From the cell containing the given text, extract its center point as (X, Y) coordinate. 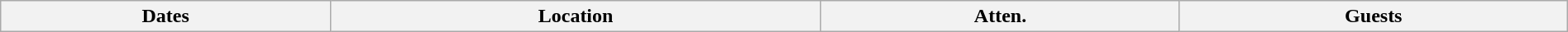
Atten. (1001, 16)
Guests (1373, 16)
Location (576, 16)
Dates (165, 16)
